Output the [x, y] coordinate of the center of the cell containing the given text.  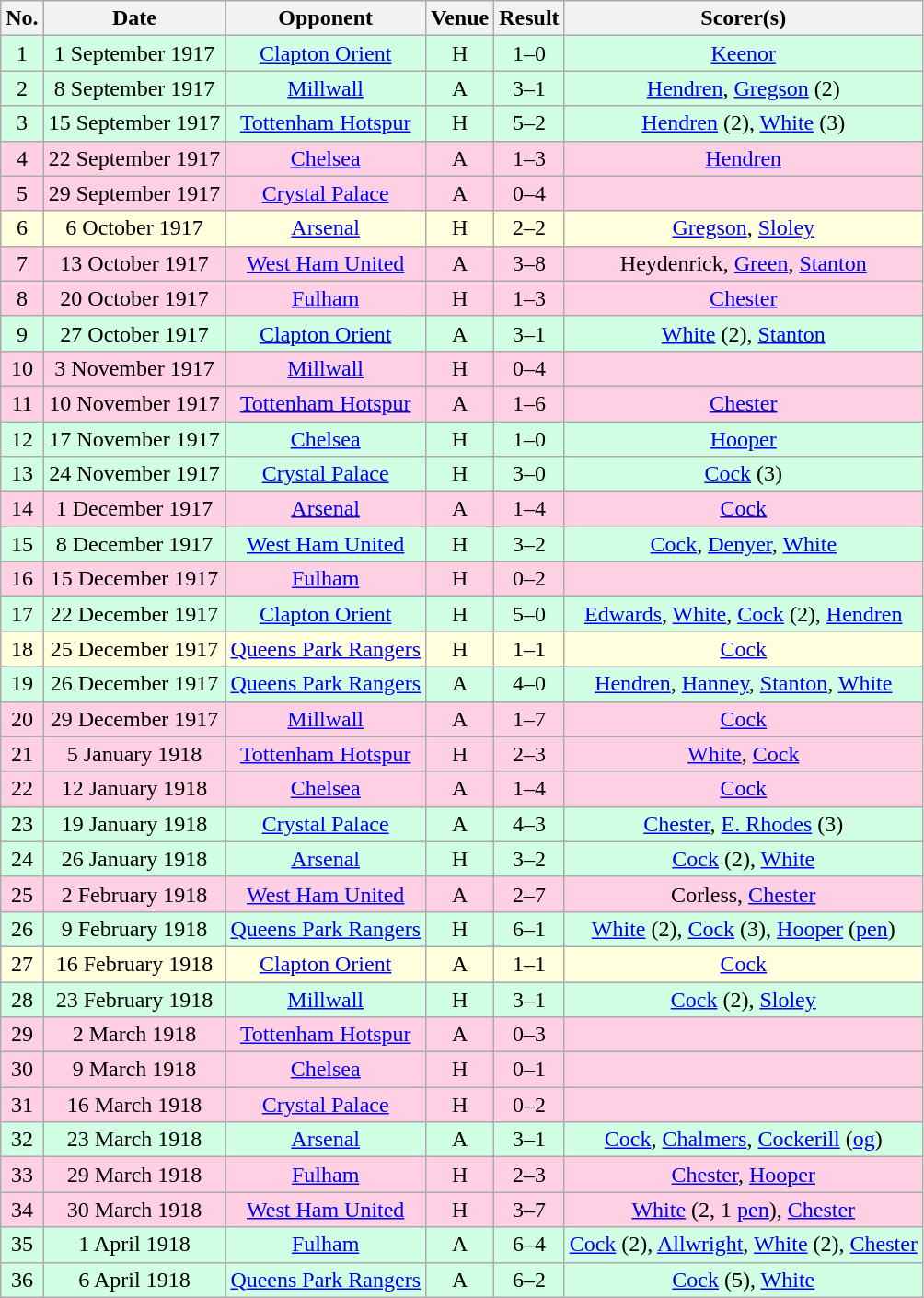
27 October 1917 [134, 333]
3 November 1917 [134, 368]
26 [22, 929]
22 December 1917 [134, 614]
1 April 1918 [134, 1245]
No. [22, 18]
27 [22, 964]
6–1 [529, 929]
19 January 1918 [134, 824]
13 October 1917 [134, 263]
26 January 1918 [134, 859]
Gregson, Sloley [744, 228]
Cock, Denyer, White [744, 544]
Cock (2), Allwright, White (2), Chester [744, 1245]
Keenor [744, 53]
Hendren, Hanney, Stanton, White [744, 684]
2 March 1918 [134, 1035]
18 [22, 649]
10 November 1917 [134, 403]
25 December 1917 [134, 649]
Venue [460, 18]
8 September 1917 [134, 88]
16 February 1918 [134, 964]
15 September 1917 [134, 123]
8 December 1917 [134, 544]
1–7 [529, 719]
7 [22, 263]
White (2, 1 pen), Chester [744, 1210]
19 [22, 684]
22 September 1917 [134, 158]
1 December 1917 [134, 509]
1 September 1917 [134, 53]
34 [22, 1210]
6 [22, 228]
35 [22, 1245]
2–7 [529, 894]
Hendren (2), White (3) [744, 123]
23 [22, 824]
32 [22, 1140]
4–3 [529, 824]
20 [22, 719]
15 [22, 544]
17 [22, 614]
13 [22, 474]
Hendren, Gregson (2) [744, 88]
2 [22, 88]
5 [22, 193]
6 October 1917 [134, 228]
23 March 1918 [134, 1140]
12 [22, 439]
21 [22, 754]
Cock (5), White [744, 1280]
22 [22, 789]
Chester, E. Rhodes (3) [744, 824]
3 [22, 123]
33 [22, 1175]
10 [22, 368]
30 [22, 1070]
Scorer(s) [744, 18]
6–4 [529, 1245]
9 February 1918 [134, 929]
24 [22, 859]
8 [22, 298]
2–2 [529, 228]
16 [22, 579]
Date [134, 18]
26 December 1917 [134, 684]
11 [22, 403]
5 January 1918 [134, 754]
31 [22, 1105]
Cock (2), White [744, 859]
15 December 1917 [134, 579]
0–3 [529, 1035]
3–7 [529, 1210]
Cock (2), Sloley [744, 999]
1–6 [529, 403]
4 [22, 158]
17 November 1917 [134, 439]
36 [22, 1280]
1 [22, 53]
0–1 [529, 1070]
16 March 1918 [134, 1105]
Heydenrick, Green, Stanton [744, 263]
5–2 [529, 123]
Edwards, White, Cock (2), Hendren [744, 614]
25 [22, 894]
5–0 [529, 614]
14 [22, 509]
6 April 1918 [134, 1280]
White (2), Stanton [744, 333]
29 March 1918 [134, 1175]
6–2 [529, 1280]
9 March 1918 [134, 1070]
28 [22, 999]
3–8 [529, 263]
White (2), Cock (3), Hooper (pen) [744, 929]
Result [529, 18]
Chester, Hooper [744, 1175]
Hooper [744, 439]
2 February 1918 [134, 894]
23 February 1918 [134, 999]
29 [22, 1035]
Corless, Chester [744, 894]
30 March 1918 [134, 1210]
12 January 1918 [134, 789]
29 December 1917 [134, 719]
Cock, Chalmers, Cockerill (og) [744, 1140]
24 November 1917 [134, 474]
9 [22, 333]
29 September 1917 [134, 193]
Hendren [744, 158]
Cock (3) [744, 474]
Opponent [326, 18]
20 October 1917 [134, 298]
White, Cock [744, 754]
4–0 [529, 684]
3–0 [529, 474]
